Return (x, y) of the center of cell containing provided text 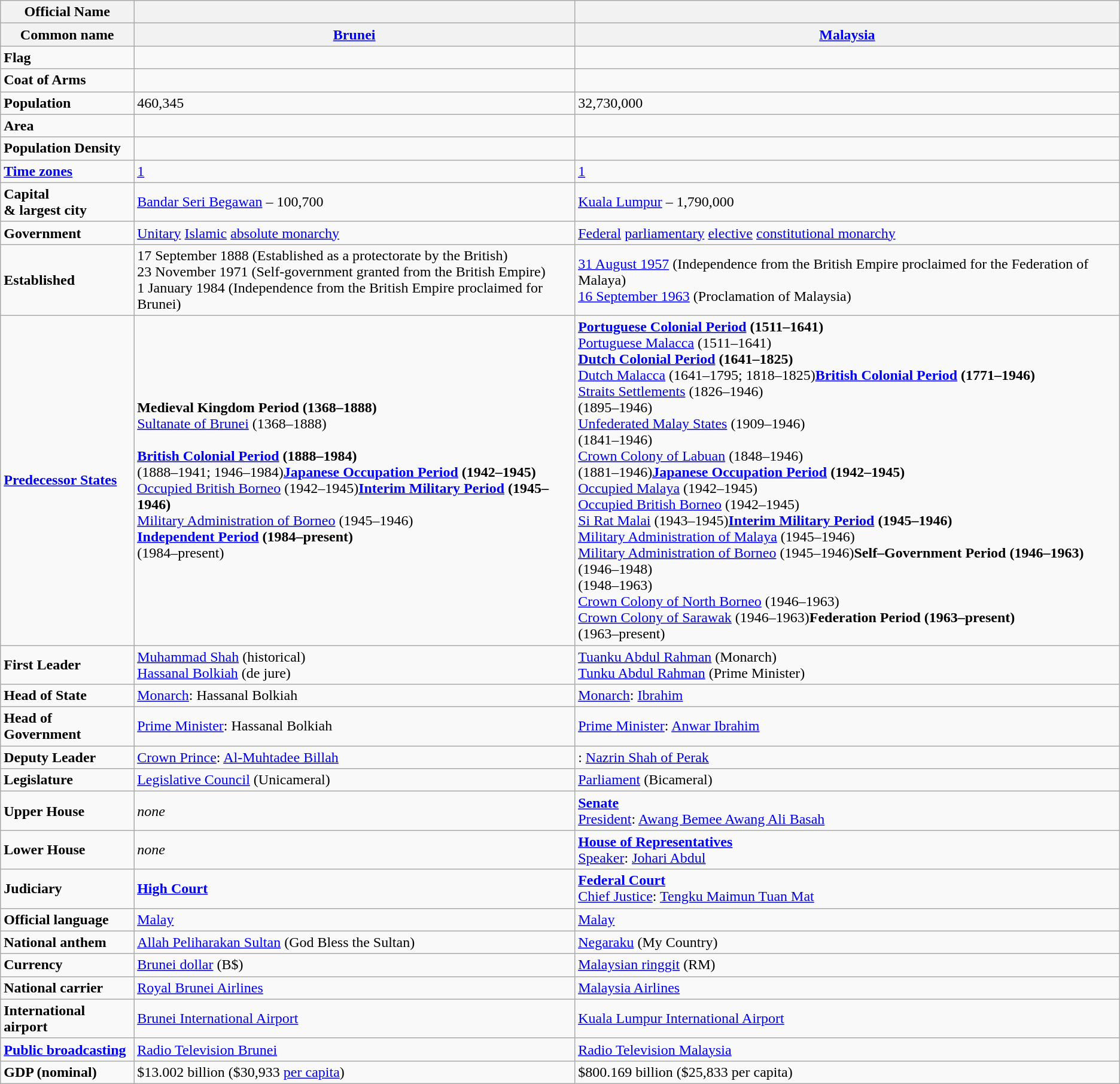
Head of State (67, 696)
Public broadcasting (67, 1049)
Brunei dollar (B$) (354, 965)
Kuala Lumpur – 1,790,000 (847, 202)
Crown Prince: Al-Muhtadee Billah (354, 757)
Legislature (67, 780)
Government (67, 233)
Coat of Arms (67, 80)
Monarch: Hassanal Bolkiah (354, 696)
Flag (67, 57)
Official Name (67, 12)
Prime Minister: Hassanal Bolkiah (354, 726)
Upper House (67, 811)
Official language (67, 919)
Common name (67, 35)
Unitary Islamic absolute monarchy (354, 233)
31 August 1957 (Independence from the British Empire proclaimed for the Federation of Malaya)16 September 1963 (Proclamation of Malaysia) (847, 280)
$13.002 billion ($30,933 per capita) (354, 1072)
Judiciary (67, 889)
Kuala Lumpur International Airport (847, 1018)
Population Density (67, 148)
Predecessor States (67, 480)
House of RepresentativesSpeaker: Johari Abdul (847, 849)
Currency (67, 965)
Deputy Leader (67, 757)
Brunei (354, 35)
Malaysian ringgit (RM) (847, 965)
Monarch: Ibrahim (847, 696)
Malaysia Airlines (847, 988)
National anthem (67, 942)
Parliament (Bicameral) (847, 780)
Time zones (67, 171)
Radio Television Malaysia (847, 1049)
Allah Peliharakan Sultan (God Bless the Sultan) (354, 942)
Muhammad Shah (historical)Hassanal Bolkiah (de jure) (354, 664)
Head of Government (67, 726)
Royal Brunei Airlines (354, 988)
Bandar Seri Begawan – 100,700 (354, 202)
Federal parliamentary elective constitutional monarchy (847, 233)
Tuanku Abdul Rahman (Monarch)Tunku Abdul Rahman (Prime Minister) (847, 664)
32,730,000 (847, 103)
GDP (nominal) (67, 1072)
Prime Minister: Anwar Ibrahim (847, 726)
Legislative Council (Unicameral) (354, 780)
Capital& largest city (67, 202)
Radio Television Brunei (354, 1049)
International airport (67, 1018)
First Leader (67, 664)
Malaysia (847, 35)
National carrier (67, 988)
Brunei International Airport (354, 1018)
Lower House (67, 849)
460,345 (354, 103)
High Court (354, 889)
$800.169 billion ($25,833 per capita) (847, 1072)
Negaraku (My Country) (847, 942)
: Nazrin Shah of Perak (847, 757)
Federal CourtChief Justice: Tengku Maimun Tuan Mat (847, 889)
Population (67, 103)
Area (67, 126)
SenatePresident: Awang Bemee Awang Ali Basah (847, 811)
Established (67, 280)
